Return (X, Y) of the center of cell containing provided text 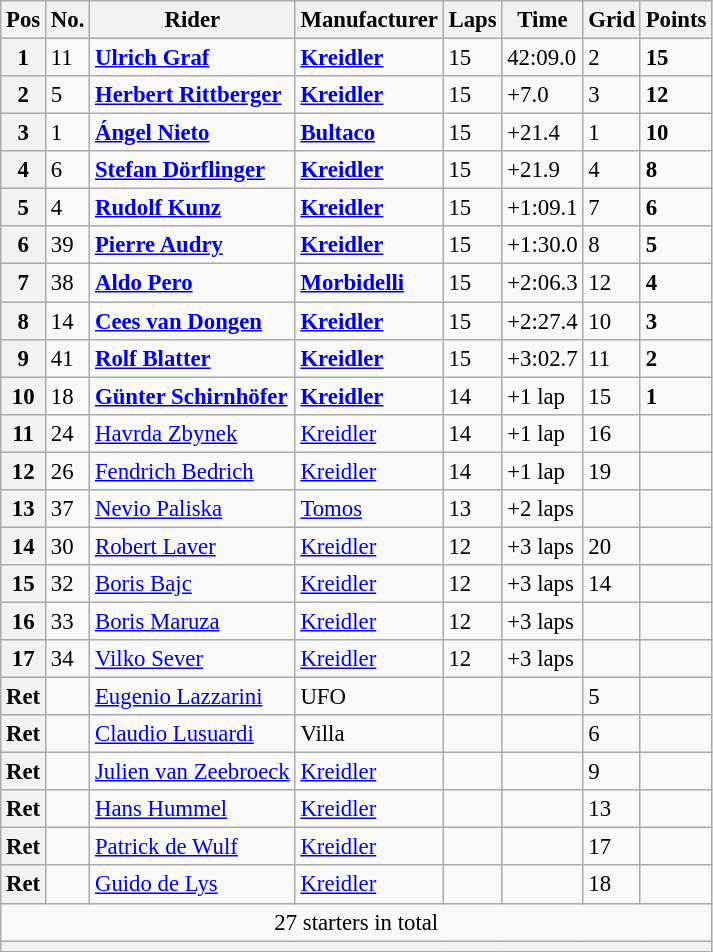
Time (542, 20)
Stefan Dörflinger (192, 170)
Günter Schirnhöfer (192, 396)
Pos (24, 20)
Fendrich Bedrich (192, 471)
+1:09.1 (542, 208)
No. (68, 20)
24 (68, 433)
Rider (192, 20)
Tomos (369, 509)
32 (68, 584)
19 (612, 471)
26 (68, 471)
34 (68, 659)
Rudolf Kunz (192, 208)
Boris Maruza (192, 621)
39 (68, 245)
38 (68, 283)
Eugenio Lazzarini (192, 697)
+3:02.7 (542, 358)
33 (68, 621)
Pierre Audry (192, 245)
Hans Hummel (192, 809)
Cees van Dongen (192, 321)
42:09.0 (542, 58)
Boris Bajc (192, 584)
+2 laps (542, 509)
+2:06.3 (542, 283)
Laps (472, 20)
Ángel Nieto (192, 133)
Julien van Zeebroeck (192, 772)
+7.0 (542, 95)
Claudio Lusuardi (192, 734)
Herbert Rittberger (192, 95)
Aldo Pero (192, 283)
UFO (369, 697)
Rolf Blatter (192, 358)
Robert Laver (192, 546)
Manufacturer (369, 20)
+2:27.4 (542, 321)
20 (612, 546)
Morbidelli (369, 283)
30 (68, 546)
Havrda Zbynek (192, 433)
Ulrich Graf (192, 58)
+1:30.0 (542, 245)
Grid (612, 20)
Guido de Lys (192, 885)
Patrick de Wulf (192, 847)
Villa (369, 734)
Points (676, 20)
Nevio Paliska (192, 509)
27 starters in total (356, 922)
37 (68, 509)
41 (68, 358)
Bultaco (369, 133)
Vilko Sever (192, 659)
+21.9 (542, 170)
+21.4 (542, 133)
